From the cell containing the given text, extract its center point as (X, Y) coordinate. 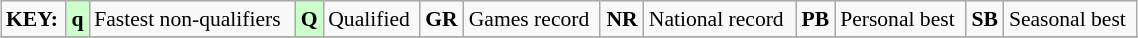
Seasonal best (1070, 19)
Games record (532, 19)
q (78, 19)
Q (309, 19)
SB (985, 19)
PB (816, 19)
National record (720, 19)
NR (622, 19)
Qualified (371, 19)
KEY: (34, 19)
GR (442, 19)
Personal best (900, 19)
Fastest non-qualifiers (192, 19)
